Identify which cell holds the provided text, then report its [X, Y] central coordinate. 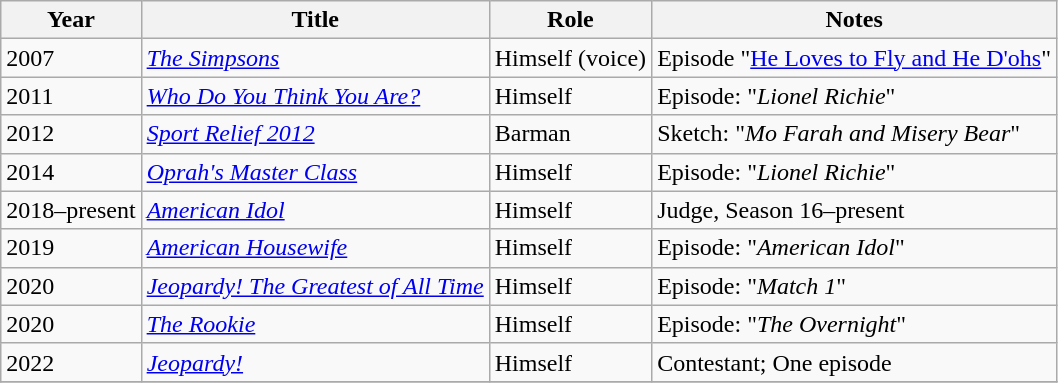
Contestant; One episode [854, 362]
Year [71, 20]
Who Do You Think You Are? [315, 96]
American Housewife [315, 248]
Jeopardy! [315, 362]
Sport Relief 2012 [315, 134]
2019 [71, 248]
Oprah's Master Class [315, 172]
Role [570, 20]
Barman [570, 134]
Notes [854, 20]
Episode: "The Overnight" [854, 324]
Judge, Season 16–present [854, 210]
Episode "He Loves to Fly and He D'ohs" [854, 58]
The Rookie [315, 324]
2014 [71, 172]
Episode: "American Idol" [854, 248]
Title [315, 20]
Jeopardy! The Greatest of All Time [315, 286]
2007 [71, 58]
American Idol [315, 210]
2012 [71, 134]
2018–present [71, 210]
Episode: "Match 1" [854, 286]
2011 [71, 96]
2022 [71, 362]
Himself (voice) [570, 58]
The Simpsons [315, 58]
Sketch: "Mo Farah and Misery Bear" [854, 134]
